For the text-containing cell, return its midpoint in [X, Y] coordinate format. 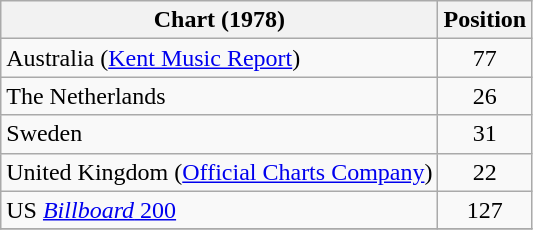
77 [485, 58]
26 [485, 96]
31 [485, 134]
United Kingdom (Official Charts Company) [220, 172]
Chart (1978) [220, 20]
US Billboard 200 [220, 210]
22 [485, 172]
127 [485, 210]
Position [485, 20]
Sweden [220, 134]
The Netherlands [220, 96]
Australia (Kent Music Report) [220, 58]
